Determine the [X, Y] coordinate at the center of the cell enclosing the given text.  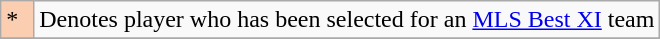
* [18, 20]
Denotes player who has been selected for an MLS Best XI team [347, 20]
